Detect which cell encompasses the target text, then output its [X, Y] center coordinate. 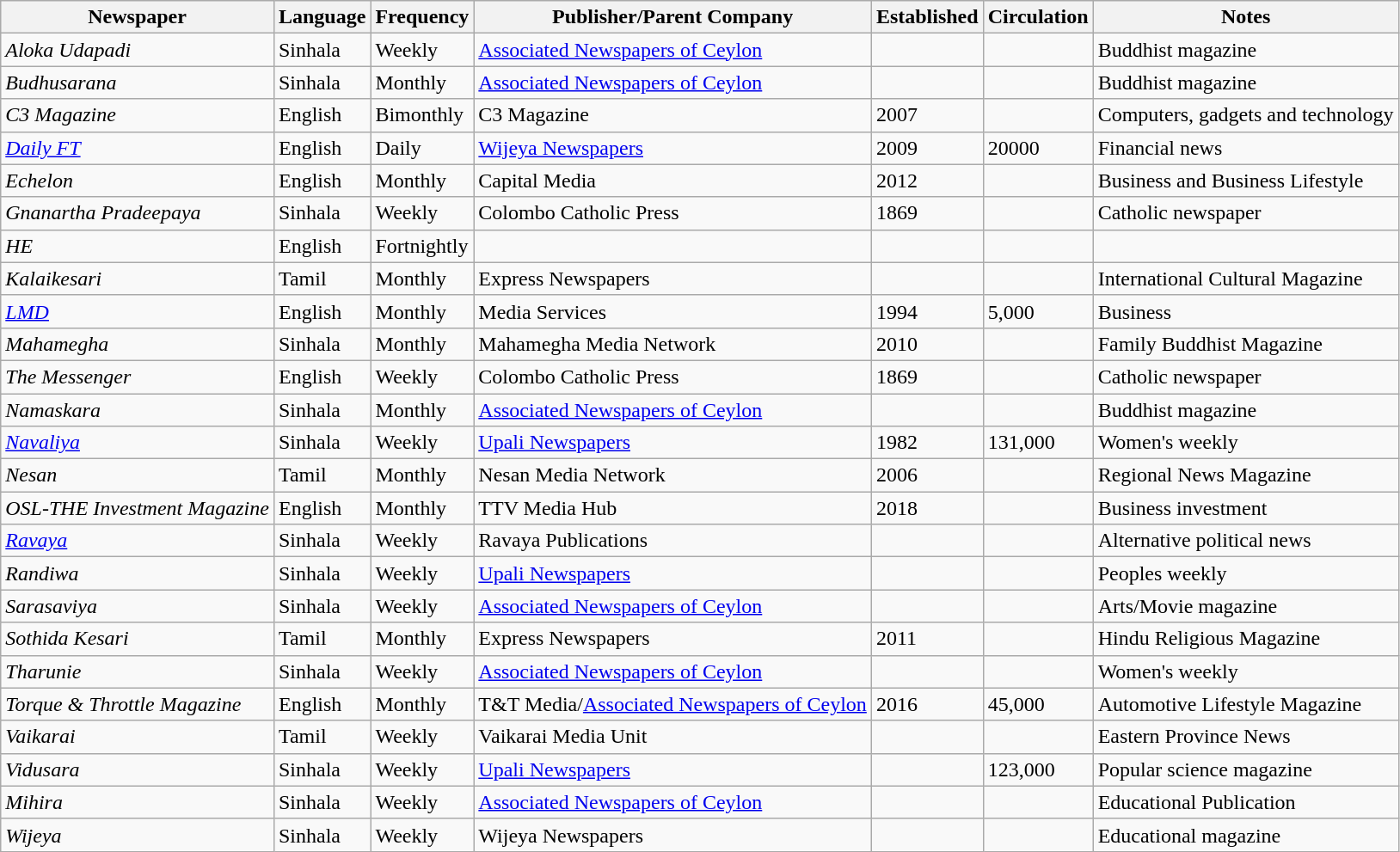
131,000 [1038, 443]
Business investment [1245, 508]
Family Buddhist Magazine [1245, 344]
Mihira [138, 802]
Educational Publication [1245, 802]
Wijeya [138, 835]
2016 [927, 704]
Mahamegha Media Network [672, 344]
Capital Media [672, 181]
Daily FT [138, 148]
1982 [927, 443]
Daily [422, 148]
20000 [1038, 148]
123,000 [1038, 769]
5,000 [1038, 311]
2011 [927, 639]
Peoples weekly [1245, 573]
45,000 [1038, 704]
Namaskara [138, 410]
2006 [927, 475]
Educational magazine [1245, 835]
Publisher/Parent Company [672, 17]
Nesan Media Network [672, 475]
Bimonthly [422, 115]
Financial news [1245, 148]
T&T Media/Associated Newspapers of Ceylon [672, 704]
2009 [927, 148]
Sarasaviya [138, 606]
Newspaper [138, 17]
2007 [927, 115]
Kalaikesari [138, 279]
Popular science magazine [1245, 769]
Established [927, 17]
Circulation [1038, 17]
Hindu Religious Magazine [1245, 639]
Nesan [138, 475]
Notes [1245, 17]
Media Services [672, 311]
Gnanartha Pradeepaya [138, 213]
2010 [927, 344]
Budhusarana [138, 83]
Mahamegha [138, 344]
TTV Media Hub [672, 508]
Aloka Udapadi [138, 50]
Automotive Lifestyle Magazine [1245, 704]
Vidusara [138, 769]
Regional News Magazine [1245, 475]
Ravaya [138, 541]
Fortnightly [422, 246]
Ravaya Publications [672, 541]
Eastern Province News [1245, 737]
Language [322, 17]
Navaliya [138, 443]
Business and Business Lifestyle [1245, 181]
Frequency [422, 17]
The Messenger [138, 377]
2012 [927, 181]
Vaikarai [138, 737]
Torque & Throttle Magazine [138, 704]
Randiwa [138, 573]
Arts/Movie magazine [1245, 606]
Tharunie [138, 671]
Alternative political news [1245, 541]
2018 [927, 508]
Computers, gadgets and technology [1245, 115]
Echelon [138, 181]
Sothida Kesari [138, 639]
LMD [138, 311]
Business [1245, 311]
OSL-THE Investment Magazine [138, 508]
Vaikarai Media Unit [672, 737]
HE [138, 246]
International Cultural Magazine [1245, 279]
1994 [927, 311]
